Output the (X, Y) coordinate of the center of the cell containing the given text.  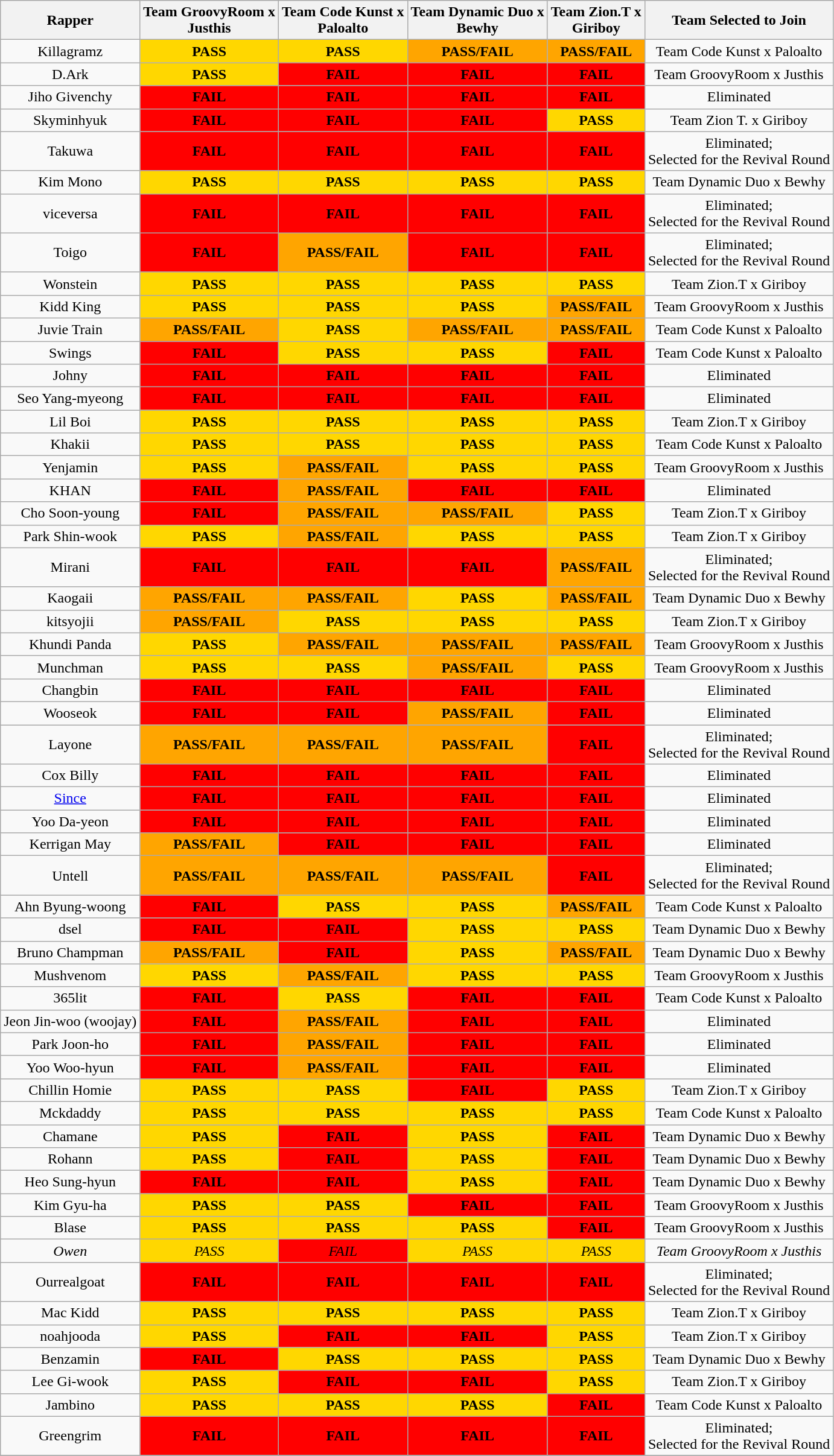
Kerrigan May (70, 844)
Jiho Givenchy (70, 97)
Skyminhyuk (70, 120)
Chamane (70, 1136)
Layone (70, 744)
Kim Mono (70, 182)
Wonstein (70, 283)
Team Zion T. x Giriboy (739, 120)
Mckdaddy (70, 1113)
D.Ark (70, 74)
Ahn Byung-woong (70, 907)
Yoo Da-yeon (70, 821)
Johny (70, 376)
Benzamin (70, 1359)
Mirani (70, 567)
Cho Soon-young (70, 513)
Munchman (70, 667)
Rapper (70, 21)
Lil Boi (70, 422)
Rohann (70, 1159)
Khakii (70, 445)
Cox Billy (70, 776)
noahjooda (70, 1336)
Blase (70, 1228)
Kaogaii (70, 598)
Bruno Champman (70, 952)
Since (70, 799)
Kim Gyu-ha (70, 1205)
Killagramz (70, 51)
KHAN (70, 490)
Toigo (70, 252)
Park Shin-wook (70, 536)
Yenjamin (70, 467)
Khundi Panda (70, 644)
Greengrim (70, 1435)
Owen (70, 1251)
viceversa (70, 214)
Swings (70, 353)
Wooseok (70, 713)
dsel (70, 929)
Chillin Homie (70, 1090)
Mushvenom (70, 975)
Untell (70, 876)
Mac Kidd (70, 1313)
Jambino (70, 1405)
Ourrealgoat (70, 1282)
Changbin (70, 690)
Lee Gi-wook (70, 1382)
Seo Yang-myeong (70, 399)
Team Selected to Join (739, 21)
Juvie Train (70, 329)
Heo Sung-hyun (70, 1182)
kitsyojii (70, 621)
Yoo Woo-hyun (70, 1067)
Jeon Jin-woo (woojay) (70, 1021)
Park Joon-ho (70, 1044)
Kidd King (70, 306)
365lit (70, 998)
Takuwa (70, 151)
